Search for the cell housing the specified text and yield its (X, Y) center coordinate. 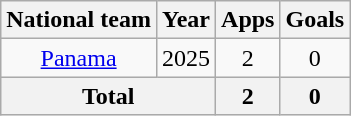
Goals (315, 20)
Apps (248, 20)
2025 (186, 58)
Panama (79, 58)
National team (79, 20)
Total (108, 96)
Year (186, 20)
